Scan for the cell matching the given text and deliver its [x, y] coordinate at center. 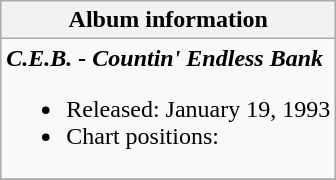
C.E.B. - Countin' Endless BankReleased: January 19, 1993Chart positions: [168, 109]
Album information [168, 20]
